Pinpoint the cell where the given text exists, returning its [x, y] midpoint coordinate. 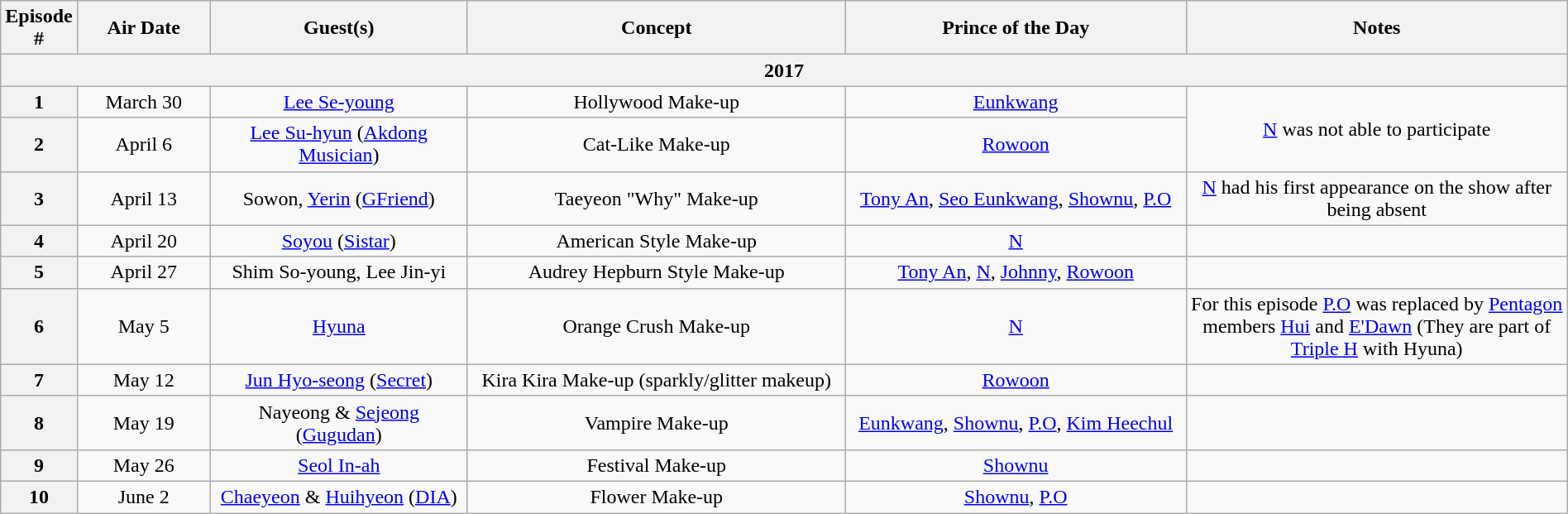
June 2 [144, 497]
Tony An, N, Johnny, Rowoon [1016, 272]
Shownu, P.O [1016, 497]
Vampire Make-up [657, 422]
Hollywood Make-up [657, 102]
Audrey Hepburn Style Make-up [657, 272]
Chaeyeon & Huihyeon (DIA) [339, 497]
Lee Se-young [339, 102]
Guest(s) [339, 28]
Episode # [39, 28]
April 6 [144, 144]
Concept [657, 28]
Flower Make-up [657, 497]
Air Date [144, 28]
Orange Crush Make-up [657, 326]
Kira Kira Make-up (sparkly/glitter makeup) [657, 380]
March 30 [144, 102]
April 13 [144, 199]
Tony An, Seo Eunkwang, Shownu, P.O [1016, 199]
Eunkwang [1016, 102]
Hyuna [339, 326]
Shownu [1016, 465]
4 [39, 241]
For this episode P.O was replaced by Pentagon members Hui and E'Dawn (They are part of Triple H with Hyuna) [1376, 326]
6 [39, 326]
2 [39, 144]
5 [39, 272]
N had his first appearance on the show after being absent [1376, 199]
2017 [784, 70]
Notes [1376, 28]
Lee Su-hyun (Akdong Musician) [339, 144]
April 20 [144, 241]
Soyou (Sistar) [339, 241]
May 12 [144, 380]
May 5 [144, 326]
Cat-Like Make-up [657, 144]
1 [39, 102]
May 19 [144, 422]
Eunkwang, Shownu, P.O, Kim Heechul [1016, 422]
May 26 [144, 465]
Taeyeon "Why" Make-up [657, 199]
Sowon, Yerin (GFriend) [339, 199]
N was not able to participate [1376, 129]
Prince of the Day [1016, 28]
3 [39, 199]
Nayeong & Sejeong (Gugudan) [339, 422]
Festival Make-up [657, 465]
8 [39, 422]
American Style Make-up [657, 241]
Jun Hyo-seong (Secret) [339, 380]
Shim So-young, Lee Jin-yi [339, 272]
9 [39, 465]
April 27 [144, 272]
Seol In-ah [339, 465]
10 [39, 497]
7 [39, 380]
